For the text-containing cell, return its midpoint in (x, y) coordinate format. 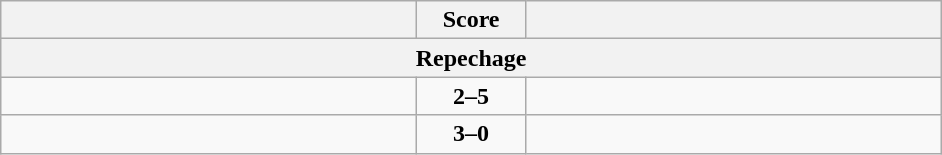
3–0 (472, 134)
Score (472, 20)
2–5 (472, 96)
Repechage (472, 58)
